Determine the [x, y] coordinate at the center of the cell enclosing the given text.  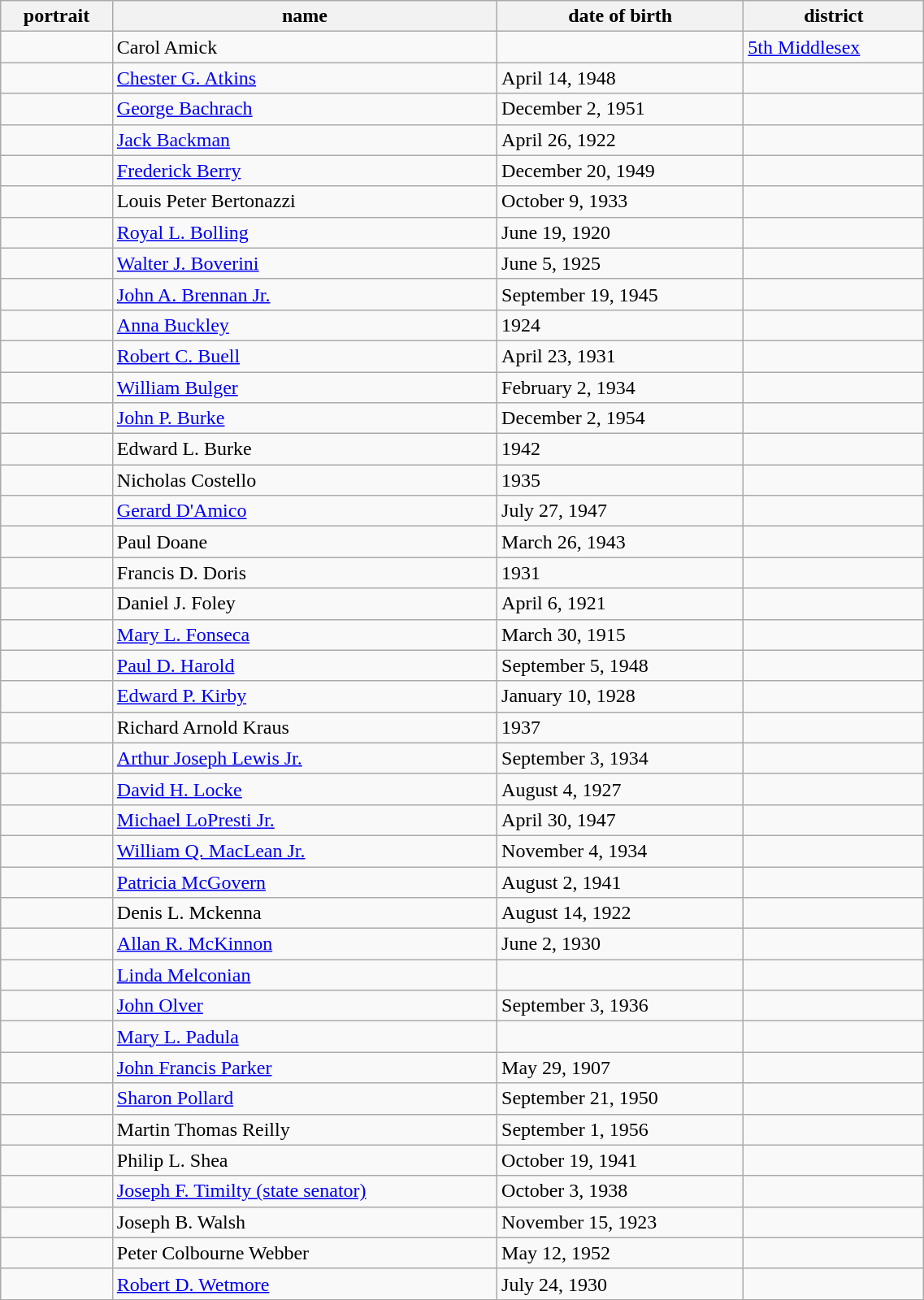
John Olver [304, 1006]
November 4, 1934 [621, 851]
John P. Burke [304, 418]
April 6, 1921 [621, 604]
1924 [621, 325]
Carol Amick [304, 47]
Linda Melconian [304, 975]
Robert D. Wetmore [304, 1284]
June 5, 1925 [621, 263]
Joseph F. Timilty (state senator) [304, 1191]
July 27, 1947 [621, 511]
1937 [621, 727]
Mary L. Fonseca [304, 635]
Joseph B. Walsh [304, 1222]
April 30, 1947 [621, 820]
Louis Peter Bertonazzi [304, 201]
1931 [621, 573]
Denis L. Mckenna [304, 913]
Francis D. Doris [304, 573]
Martin Thomas Reilly [304, 1129]
David H. Locke [304, 789]
August 4, 1927 [621, 789]
October 3, 1938 [621, 1191]
Paul D. Harold [304, 665]
May 12, 1952 [621, 1253]
George Bachrach [304, 109]
Gerard D'Amico [304, 511]
June 19, 1920 [621, 232]
Nicholas Costello [304, 480]
Michael LoPresti Jr. [304, 820]
Richard Arnold Kraus [304, 727]
Anna Buckley [304, 325]
September 21, 1950 [621, 1098]
October 9, 1933 [621, 201]
July 24, 1930 [621, 1284]
December 20, 1949 [621, 171]
March 26, 1943 [621, 542]
1942 [621, 449]
portrait [57, 16]
Walter J. Boverini [304, 263]
September 3, 1934 [621, 758]
June 2, 1930 [621, 944]
William Bulger [304, 388]
Daniel J. Foley [304, 604]
April 26, 1922 [621, 140]
Edward L. Burke [304, 449]
February 2, 1934 [621, 388]
October 19, 1941 [621, 1160]
March 30, 1915 [621, 635]
John Francis Parker [304, 1068]
5th Middlesex [834, 47]
Mary L. Padula [304, 1037]
December 2, 1954 [621, 418]
December 2, 1951 [621, 109]
Allan R. McKinnon [304, 944]
Sharon Pollard [304, 1098]
date of birth [621, 16]
Jack Backman [304, 140]
Chester G. Atkins [304, 78]
September 3, 1936 [621, 1006]
Royal L. Bolling [304, 232]
1935 [621, 480]
Patricia McGovern [304, 882]
Philip L. Shea [304, 1160]
September 5, 1948 [621, 665]
name [304, 16]
John A. Brennan Jr. [304, 294]
district [834, 16]
May 29, 1907 [621, 1068]
August 14, 1922 [621, 913]
September 1, 1956 [621, 1129]
William Q. MacLean Jr. [304, 851]
November 15, 1923 [621, 1222]
Frederick Berry [304, 171]
Paul Doane [304, 542]
August 2, 1941 [621, 882]
April 14, 1948 [621, 78]
Peter Colbourne Webber [304, 1253]
September 19, 1945 [621, 294]
Arthur Joseph Lewis Jr. [304, 758]
April 23, 1931 [621, 356]
Robert C. Buell [304, 356]
Edward P. Kirby [304, 696]
January 10, 1928 [621, 696]
